From the cell containing the given text, extract its center point as (X, Y) coordinate. 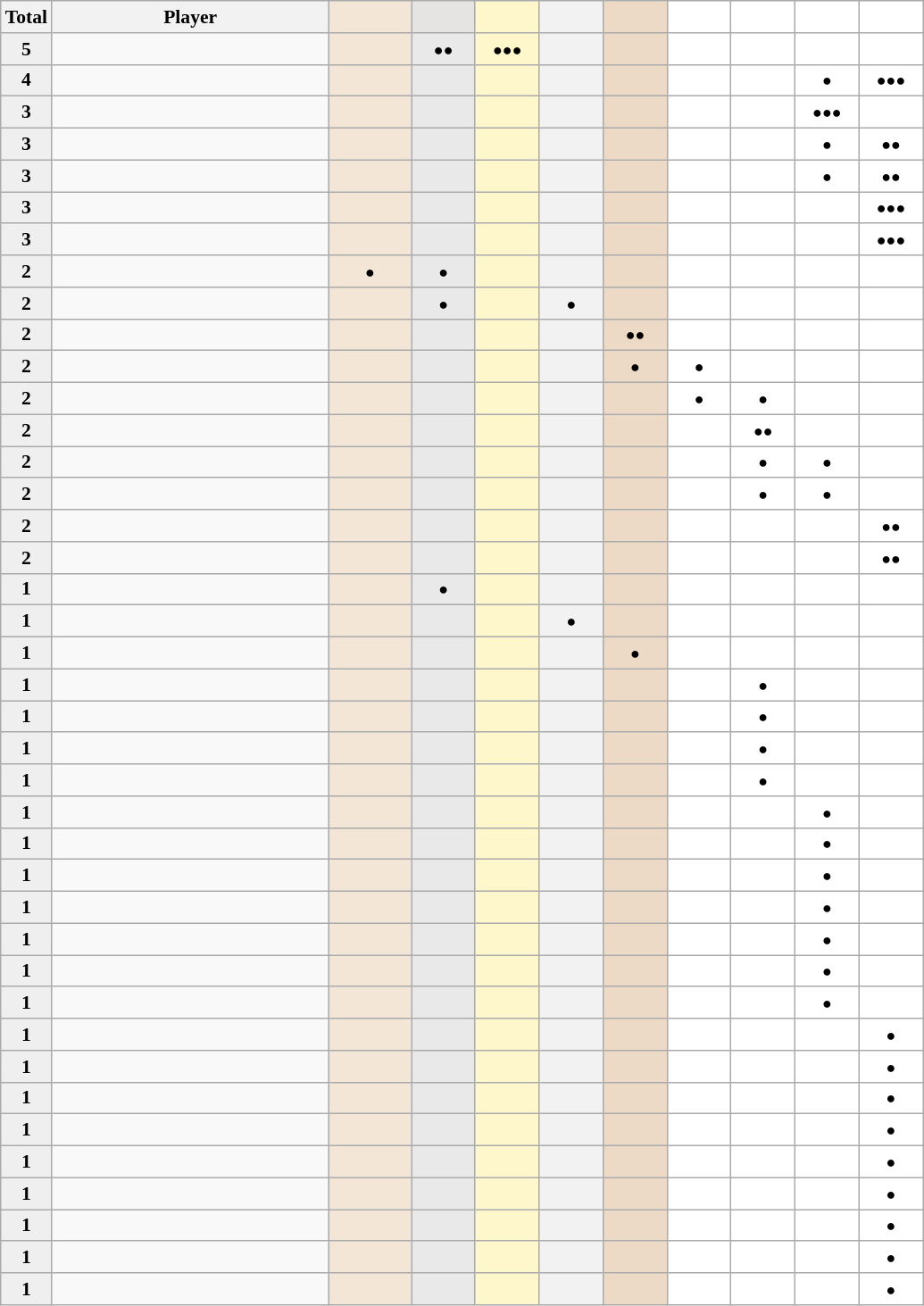
Total (27, 17)
5 (27, 49)
Player (190, 17)
4 (27, 80)
